For the text-containing cell, return its midpoint in [x, y] coordinate format. 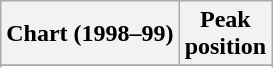
Peakposition [225, 34]
Chart (1998–99) [90, 34]
